Locate the cell with the specified text and output its (x, y) center coordinate. 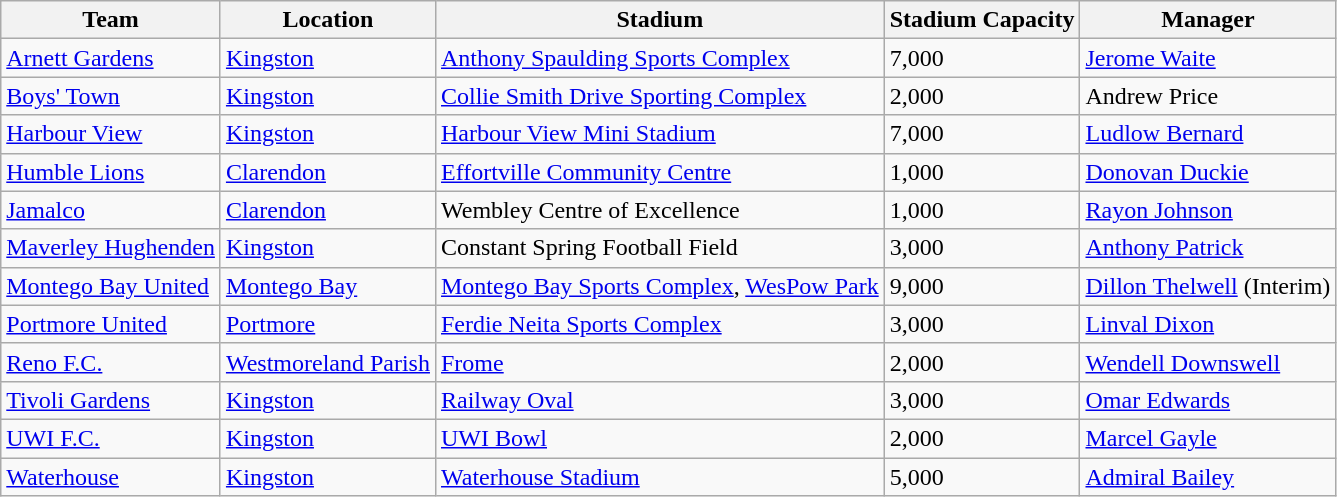
Anthony Spaulding Sports Complex (660, 58)
Railway Oval (660, 400)
5,000 (982, 477)
Jerome Waite (1208, 58)
Linval Dixon (1208, 324)
Portmore United (111, 324)
Anthony Patrick (1208, 248)
Boys' Town (111, 96)
Marcel Gayle (1208, 438)
UWI F.C. (111, 438)
Omar Edwards (1208, 400)
9,000 (982, 286)
Effortville Community Centre (660, 172)
Donovan Duckie (1208, 172)
Reno F.C. (111, 362)
Montego Bay (328, 286)
Waterhouse Stadium (660, 477)
Waterhouse (111, 477)
Montego Bay Sports Complex, WesPow Park (660, 286)
Wendell Downswell (1208, 362)
Maverley Hughenden (111, 248)
Ferdie Neita Sports Complex (660, 324)
Constant Spring Football Field (660, 248)
Stadium Capacity (982, 20)
Admiral Bailey (1208, 477)
Location (328, 20)
Westmoreland Parish (328, 362)
Harbour View (111, 134)
Andrew Price (1208, 96)
Montego Bay United (111, 286)
Collie Smith Drive Sporting Complex (660, 96)
Tivoli Gardens (111, 400)
Arnett Gardens (111, 58)
Team (111, 20)
Dillon Thelwell (Interim) (1208, 286)
Wembley Centre of Excellence (660, 210)
Portmore (328, 324)
Ludlow Bernard (1208, 134)
Humble Lions (111, 172)
Jamalco (111, 210)
Rayon Johnson (1208, 210)
Manager (1208, 20)
Frome (660, 362)
Stadium (660, 20)
Harbour View Mini Stadium (660, 134)
UWI Bowl (660, 438)
